Return (x, y) of the center of cell containing provided text 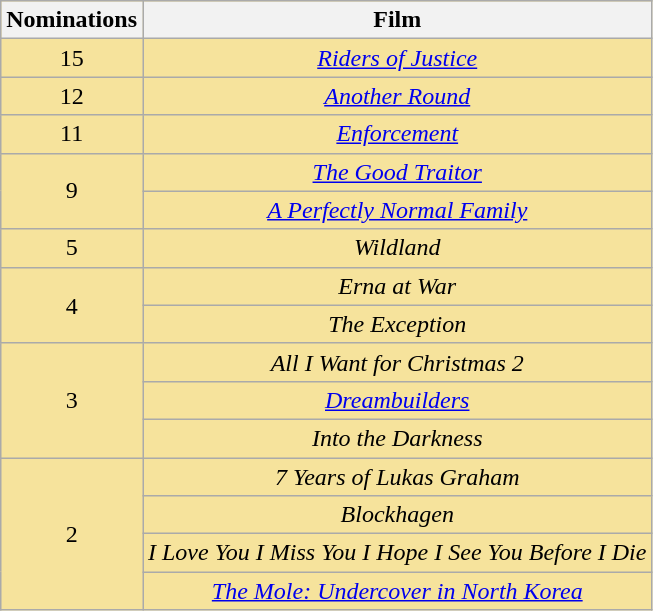
Dreambuilders (396, 400)
Riders of Justice (396, 58)
7 Years of Lukas Graham (396, 477)
15 (72, 58)
All I Want for Christmas 2 (396, 362)
The Good Traitor (396, 172)
Enforcement (396, 134)
11 (72, 134)
Into the Darkness (396, 438)
Film (396, 20)
I Love You I Miss You I Hope I See You Before I Die (396, 553)
4 (72, 305)
Blockhagen (396, 515)
Nominations (72, 20)
The Exception (396, 324)
5 (72, 248)
12 (72, 96)
A Perfectly Normal Family (396, 210)
9 (72, 191)
2 (72, 534)
Another Round (396, 96)
Wildland (396, 248)
3 (72, 400)
The Mole: Undercover in North Korea (396, 591)
Erna at War (396, 286)
